Pinpoint the cell where the given text exists, returning its (X, Y) midpoint coordinate. 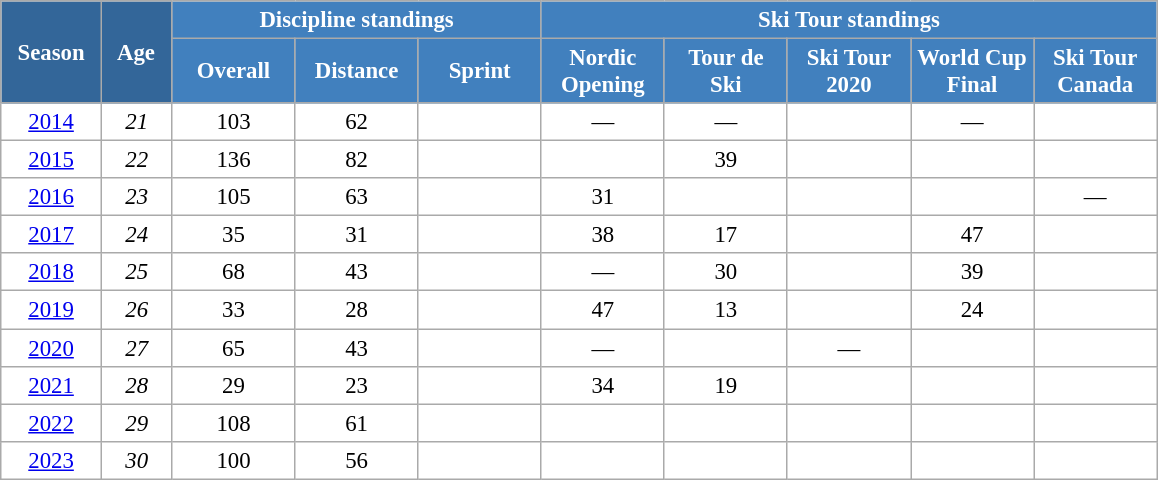
2015 (52, 160)
105 (234, 197)
22 (136, 160)
13 (726, 310)
2022 (52, 423)
2018 (52, 273)
108 (234, 423)
65 (234, 348)
19 (726, 385)
26 (136, 310)
Overall (234, 72)
35 (234, 235)
56 (356, 460)
Age (136, 52)
62 (356, 122)
17 (726, 235)
136 (234, 160)
World CupFinal (972, 72)
2016 (52, 197)
NordicOpening (602, 72)
68 (234, 273)
2023 (52, 460)
Sprint (480, 72)
Season (52, 52)
27 (136, 348)
2017 (52, 235)
Distance (356, 72)
2021 (52, 385)
63 (356, 197)
25 (136, 273)
2019 (52, 310)
2020 (52, 348)
Ski TourCanada (1096, 72)
34 (602, 385)
82 (356, 160)
2014 (52, 122)
38 (602, 235)
33 (234, 310)
61 (356, 423)
21 (136, 122)
Ski Tour2020 (848, 72)
Discipline standings (356, 20)
Ski Tour standings (848, 20)
103 (234, 122)
100 (234, 460)
Tour deSki (726, 72)
